Return the [X, Y] coordinate for the center point of the cell that contains the specified text.  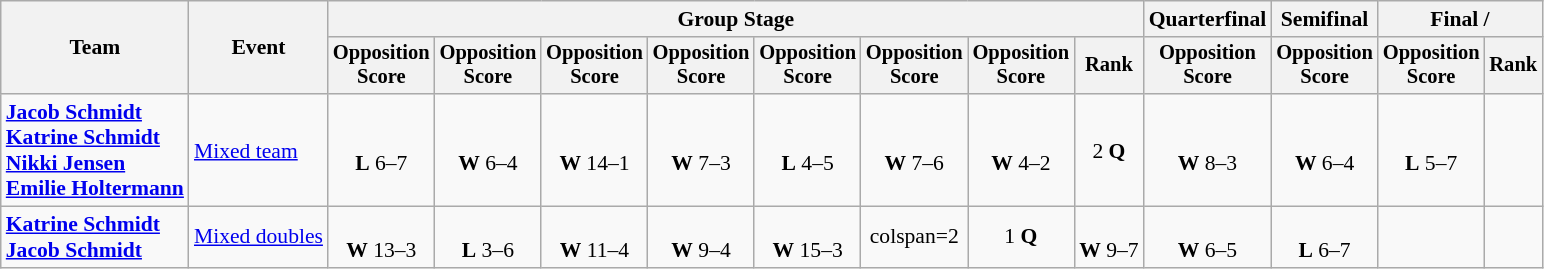
colspan=2 [914, 238]
W 9–4 [702, 238]
L 3–6 [488, 238]
W 9–7 [1108, 238]
W 8–3 [1208, 150]
Mixed doubles [258, 238]
Group Stage [736, 19]
Semifinal [1324, 19]
L 5–7 [1432, 150]
Katrine SchmidtJacob Schmidt [95, 238]
Final / [1460, 19]
W 15–3 [808, 238]
W 4–2 [1022, 150]
W 11–4 [594, 238]
W 13–3 [382, 238]
W 7–6 [914, 150]
Team [95, 48]
Mixed team [258, 150]
W 14–1 [594, 150]
W 6–5 [1208, 238]
Event [258, 48]
1 Q [1022, 238]
W 7–3 [702, 150]
2 Q [1108, 150]
L 4–5 [808, 150]
Jacob SchmidtKatrine SchmidtNikki JensenEmilie Holtermann [95, 150]
Quarterfinal [1208, 19]
